Search for the cell housing the specified text and yield its [x, y] center coordinate. 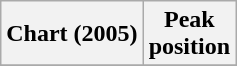
Peakposition [189, 34]
Chart (2005) [72, 34]
